Search for the cell housing the specified text and yield its (x, y) center coordinate. 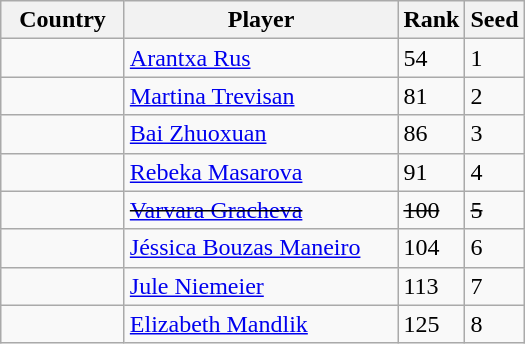
Martina Trevisan (261, 96)
Bai Zhuoxuan (261, 134)
2 (494, 96)
1 (494, 58)
8 (494, 324)
6 (494, 248)
5 (494, 210)
81 (432, 96)
7 (494, 286)
91 (432, 172)
113 (432, 286)
Varvara Gracheva (261, 210)
3 (494, 134)
Jéssica Bouzas Maneiro (261, 248)
86 (432, 134)
54 (432, 58)
Arantxa Rus (261, 58)
4 (494, 172)
Rank (432, 20)
Country (63, 20)
100 (432, 210)
104 (432, 248)
Player (261, 20)
125 (432, 324)
Jule Niemeier (261, 286)
Elizabeth Mandlik (261, 324)
Seed (494, 20)
Rebeka Masarova (261, 172)
